Provide the (x, y) coordinate of the cell's center where the given text is located.  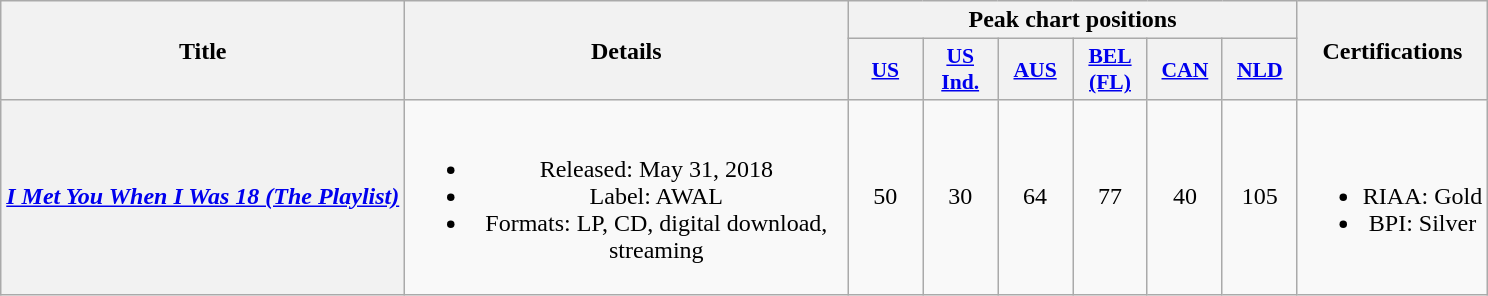
CAN (1184, 70)
64 (1036, 197)
Title (203, 50)
AUS (1036, 70)
NLD (1260, 70)
Details (626, 50)
Peak chart positions (1072, 20)
US (886, 70)
RIAA: GoldBPI: Silver (1392, 197)
Certifications (1392, 50)
USInd. (960, 70)
30 (960, 197)
77 (1110, 197)
105 (1260, 197)
50 (886, 197)
I Met You When I Was 18 (The Playlist) (203, 197)
Released: May 31, 2018Label: AWALFormats: LP, CD, digital download, streaming (626, 197)
40 (1184, 197)
BEL(FL) (1110, 70)
